Search for the cell housing the specified text and yield its (X, Y) center coordinate. 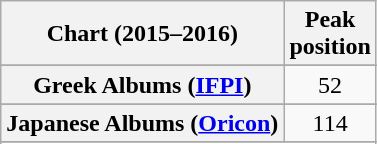
Japanese Albums (Oricon) (142, 123)
Chart (2015–2016) (142, 34)
52 (330, 85)
Greek Albums (IFPI) (142, 85)
Peakposition (330, 34)
114 (330, 123)
